Extract the (X, Y) coordinate from the center of the cell holding the provided text.  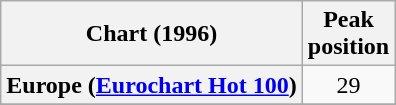
29 (348, 85)
Chart (1996) (152, 34)
Europe (Eurochart Hot 100) (152, 85)
Peakposition (348, 34)
